Search for the cell housing the specified text and yield its (x, y) center coordinate. 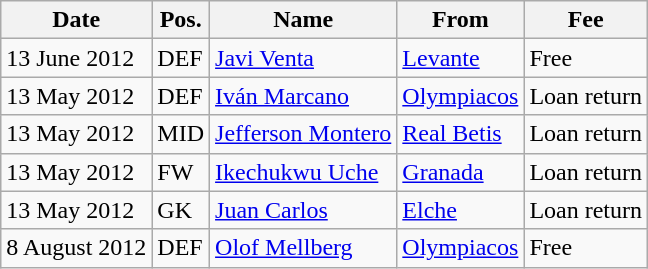
From (460, 20)
Fee (586, 20)
8 August 2012 (76, 248)
Olof Mellberg (304, 248)
Levante (460, 58)
Jefferson Montero (304, 134)
FW (181, 172)
Real Betis (460, 134)
GK (181, 210)
Date (76, 20)
Pos. (181, 20)
MID (181, 134)
13 June 2012 (76, 58)
Granada (460, 172)
Ikechukwu Uche (304, 172)
Javi Venta (304, 58)
Juan Carlos (304, 210)
Name (304, 20)
Iván Marcano (304, 96)
Elche (460, 210)
